Capture the cell that displays the provided text and extract its (X, Y) central coordinate. 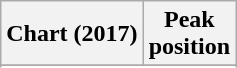
Chart (2017) (72, 34)
Peak position (189, 34)
